For the text-containing cell, return its midpoint in [x, y] coordinate format. 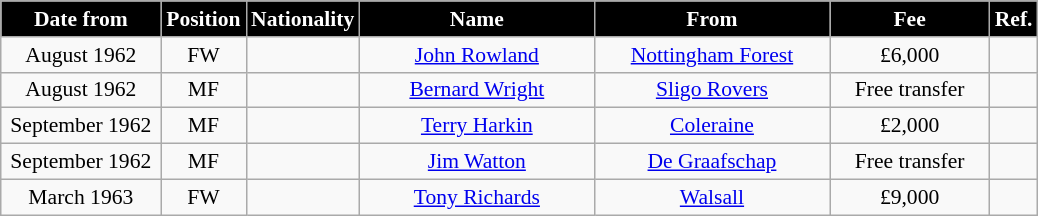
Nottingham Forest [712, 55]
Terry Harkin [476, 126]
Jim Watton [476, 162]
Tony Richards [476, 197]
Walsall [712, 197]
£6,000 [910, 55]
£9,000 [910, 197]
Sligo Rovers [712, 90]
Coleraine [712, 126]
£2,000 [910, 126]
John Rowland [476, 55]
De Graafschap [712, 162]
Fee [910, 19]
Name [476, 19]
Date from [81, 19]
From [712, 19]
Position [204, 19]
Ref. [1014, 19]
March 1963 [81, 197]
Nationality [302, 19]
Bernard Wright [476, 90]
